Return the (X, Y) coordinate for the center point of the cell that contains the specified text.  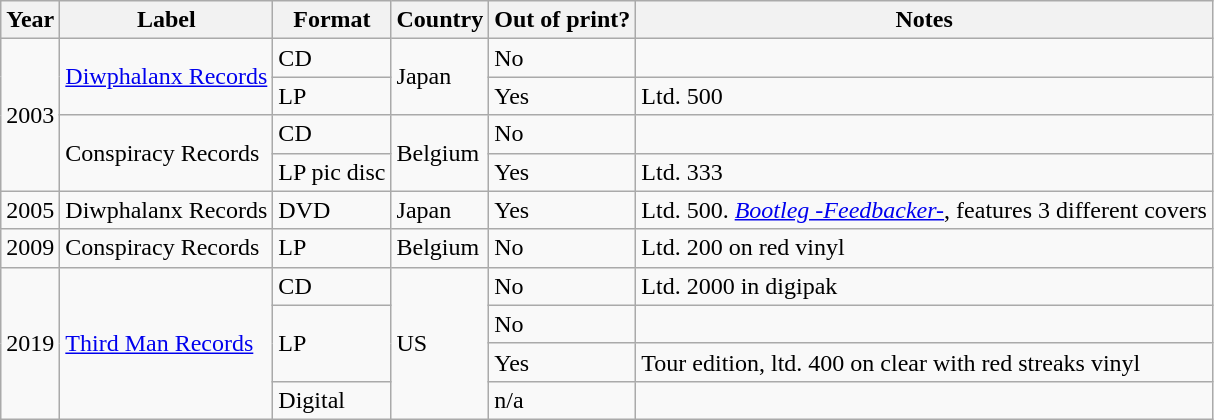
Year (30, 20)
2019 (30, 343)
2003 (30, 115)
LP pic disc (332, 172)
Country (440, 20)
n/a (562, 400)
DVD (332, 210)
Third Man Records (166, 343)
US (440, 343)
Ltd. 2000 in digipak (924, 286)
Ltd. 500. Bootleg -Feedbacker-, features 3 different covers (924, 210)
2009 (30, 248)
Label (166, 20)
Tour edition, ltd. 400 on clear with red streaks vinyl (924, 362)
Digital (332, 400)
Notes (924, 20)
Format (332, 20)
Ltd. 200 on red vinyl (924, 248)
Ltd. 500 (924, 96)
Out of print? (562, 20)
2005 (30, 210)
Ltd. 333 (924, 172)
